Locate the cell with the specified text and output its (x, y) center coordinate. 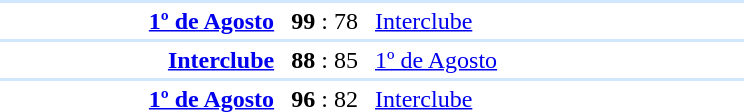
88 : 85 (325, 60)
99 : 78 (325, 21)
